Identify which cell holds the provided text, then report its [x, y] central coordinate. 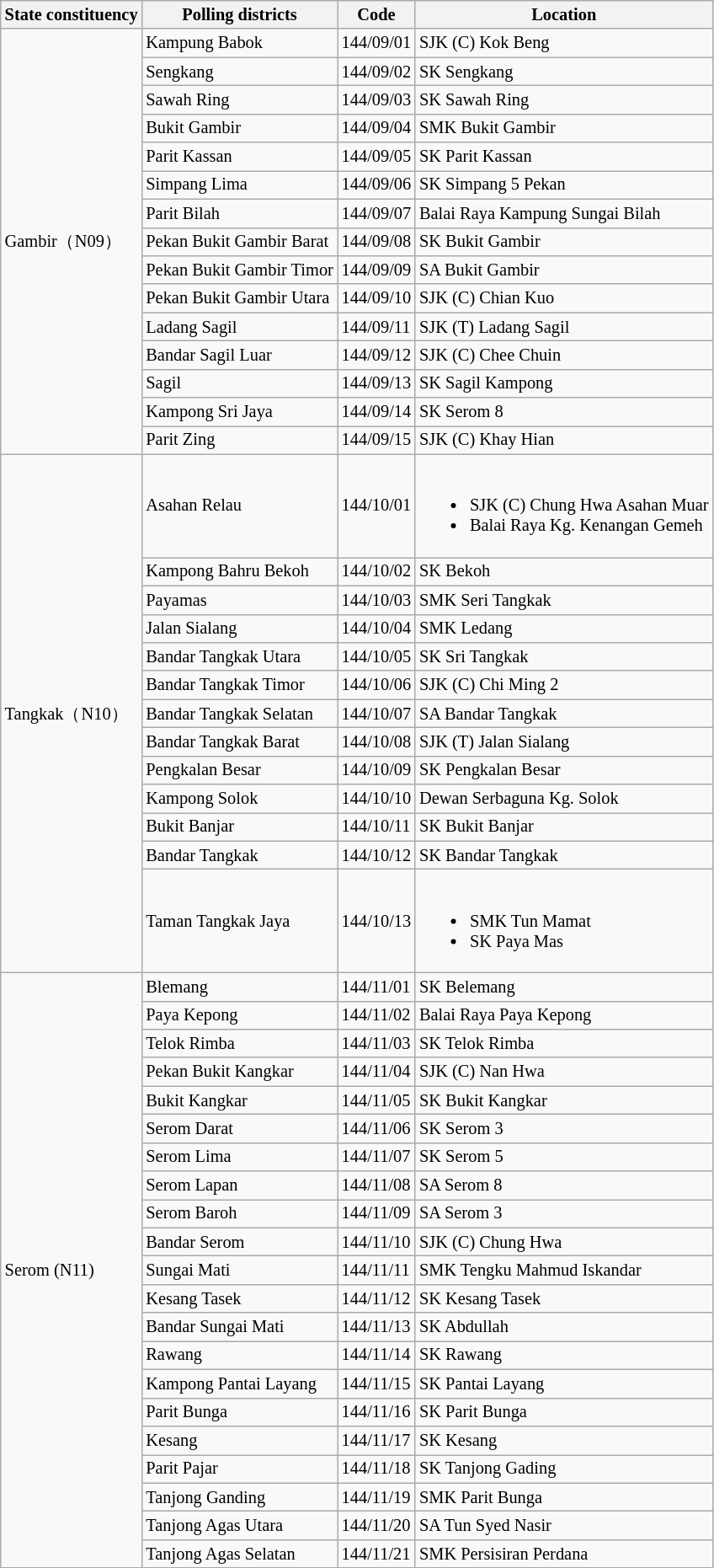
144/10/03 [376, 600]
Bukit Gambir [239, 128]
SK Belemang [564, 987]
State constituency [72, 14]
144/09/14 [376, 412]
SJK (C) Chung Hwa [564, 1242]
SA Bandar Tangkak [564, 714]
Bandar Tangkak Barat [239, 741]
SA Serom 3 [564, 1213]
SJK (T) Ladang Sagil [564, 327]
Ladang Sagil [239, 327]
Parit Kassan [239, 157]
144/11/18 [376, 1469]
144/11/04 [376, 1072]
Serom Lima [239, 1157]
144/11/12 [376, 1298]
Simpang Lima [239, 185]
Kesang [239, 1440]
144/09/08 [376, 242]
Dewan Serbaguna Kg. Solok [564, 799]
144/10/05 [376, 656]
Asahan Relau [239, 506]
SK Serom 3 [564, 1128]
144/11/21 [376, 1554]
SK Parit Kassan [564, 157]
Kampong Solok [239, 799]
144/11/09 [376, 1213]
Blemang [239, 987]
Serom Lapan [239, 1185]
SJK (C) Chian Kuo [564, 298]
Pekan Bukit Kangkar [239, 1072]
SK Serom 5 [564, 1157]
144/11/02 [376, 1015]
SMK Tun MamatSK Paya Mas [564, 921]
SK Telok Rimba [564, 1043]
Bandar Tangkak [239, 855]
SJK (C) Khay Hian [564, 440]
144/11/16 [376, 1412]
SA Tun Syed Nasir [564, 1525]
Bandar Sungai Mati [239, 1327]
Kampong Pantai Layang [239, 1383]
144/09/11 [376, 327]
144/10/13 [376, 921]
SJK (C) Chee Chuin [564, 355]
SK Rawang [564, 1355]
144/09/02 [376, 72]
SK Bukit Banjar [564, 827]
SA Bukit Gambir [564, 270]
Location [564, 14]
Balai Raya Paya Kepong [564, 1015]
Bandar Tangkak Utara [239, 656]
Code [376, 14]
SK Sawah Ring [564, 99]
Parit Bunga [239, 1412]
144/10/11 [376, 827]
144/11/13 [376, 1327]
SK Parit Bunga [564, 1412]
144/11/01 [376, 987]
144/09/07 [376, 213]
Kampong Bahru Bekoh [239, 571]
Payamas [239, 600]
SMK Seri Tangkak [564, 600]
Pengkalan Besar [239, 770]
Kampong Sri Jaya [239, 412]
Tanjong Agas Selatan [239, 1554]
SK Serom 8 [564, 412]
144/11/17 [376, 1440]
SMK Persisiran Perdana [564, 1554]
Tanjong Agas Utara [239, 1525]
144/10/01 [376, 506]
144/11/14 [376, 1355]
144/09/12 [376, 355]
Polling districts [239, 14]
SMK Ledang [564, 629]
144/09/15 [376, 440]
Pekan Bukit Gambir Barat [239, 242]
144/11/07 [376, 1157]
Jalan Sialang [239, 629]
SK Abdullah [564, 1327]
144/11/15 [376, 1383]
Rawang [239, 1355]
SK Bekoh [564, 571]
144/10/06 [376, 685]
144/10/07 [376, 714]
Tangkak（N10） [72, 713]
Sagil [239, 383]
Taman Tangkak Jaya [239, 921]
144/09/03 [376, 99]
144/09/13 [376, 383]
SK Sengkang [564, 72]
144/10/08 [376, 741]
Gambir（N09） [72, 241]
SK Simpang 5 Pekan [564, 185]
144/10/09 [376, 770]
SK Pantai Layang [564, 1383]
SK Bandar Tangkak [564, 855]
144/09/06 [376, 185]
SK Pengkalan Besar [564, 770]
144/09/09 [376, 270]
Pekan Bukit Gambir Timor [239, 270]
144/11/19 [376, 1497]
SK Bukit Kangkar [564, 1100]
144/11/05 [376, 1100]
Pekan Bukit Gambir Utara [239, 298]
Bukit Banjar [239, 827]
144/10/12 [376, 855]
SA Serom 8 [564, 1185]
Serom (N11) [72, 1271]
Bandar Tangkak Selatan [239, 714]
144/10/04 [376, 629]
144/09/10 [376, 298]
SJK (T) Jalan Sialang [564, 741]
144/10/10 [376, 799]
SJK (C) Nan Hwa [564, 1072]
144/11/20 [376, 1525]
SK Tanjong Gading [564, 1469]
144/11/10 [376, 1242]
144/11/08 [376, 1185]
Sungai Mati [239, 1270]
Tanjong Ganding [239, 1497]
Bukit Kangkar [239, 1100]
SJK (C) Kok Beng [564, 43]
Parit Zing [239, 440]
Kampung Babok [239, 43]
Bandar Tangkak Timor [239, 685]
Telok Rimba [239, 1043]
SJK (C) Chi Ming 2 [564, 685]
Parit Pajar [239, 1469]
Parit Bilah [239, 213]
SMK Bukit Gambir [564, 128]
SK Sagil Kampong [564, 383]
Paya Kepong [239, 1015]
144/11/11 [376, 1270]
Kesang Tasek [239, 1298]
Sawah Ring [239, 99]
144/09/05 [376, 157]
144/11/06 [376, 1128]
Bandar Sagil Luar [239, 355]
Bandar Serom [239, 1242]
SMK Tengku Mahmud Iskandar [564, 1270]
Serom Darat [239, 1128]
Balai Raya Kampung Sungai Bilah [564, 213]
144/11/03 [376, 1043]
SK Kesang Tasek [564, 1298]
144/09/01 [376, 43]
SK Bukit Gambir [564, 242]
144/09/04 [376, 128]
SMK Parit Bunga [564, 1497]
144/10/02 [376, 571]
SK Sri Tangkak [564, 656]
SK Kesang [564, 1440]
SJK (C) Chung Hwa Asahan MuarBalai Raya Kg. Kenangan Gemeh [564, 506]
Sengkang [239, 72]
Serom Baroh [239, 1213]
